Detect which cell encompasses the target text, then output its [x, y] center coordinate. 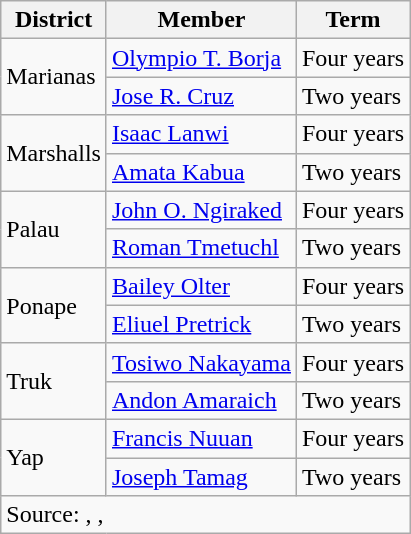
Member [201, 20]
Olympio T. Borja [201, 58]
District [54, 20]
Francis Nuuan [201, 438]
Joseph Tamag [201, 477]
Andon Amaraich [201, 400]
Tosiwo Nakayama [201, 362]
John O. Ngiraked [201, 210]
Roman Tmetuchl [201, 248]
Yap [54, 457]
Ponape [54, 305]
Isaac Lanwi [201, 134]
Eliuel Pretrick [201, 324]
Term [352, 20]
Jose R. Cruz [201, 96]
Palau [54, 229]
Source: , , [206, 515]
Bailey Olter [201, 286]
Marianas [54, 77]
Amata Kabua [201, 172]
Truk [54, 381]
Marshalls [54, 153]
